Find where the given text appears and provide that cell's center as [X, Y] coordinate. 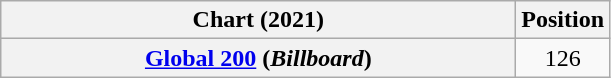
126 [563, 58]
Global 200 (Billboard) [258, 58]
Position [563, 20]
Chart (2021) [258, 20]
